Pinpoint the cell where the given text exists, returning its (X, Y) midpoint coordinate. 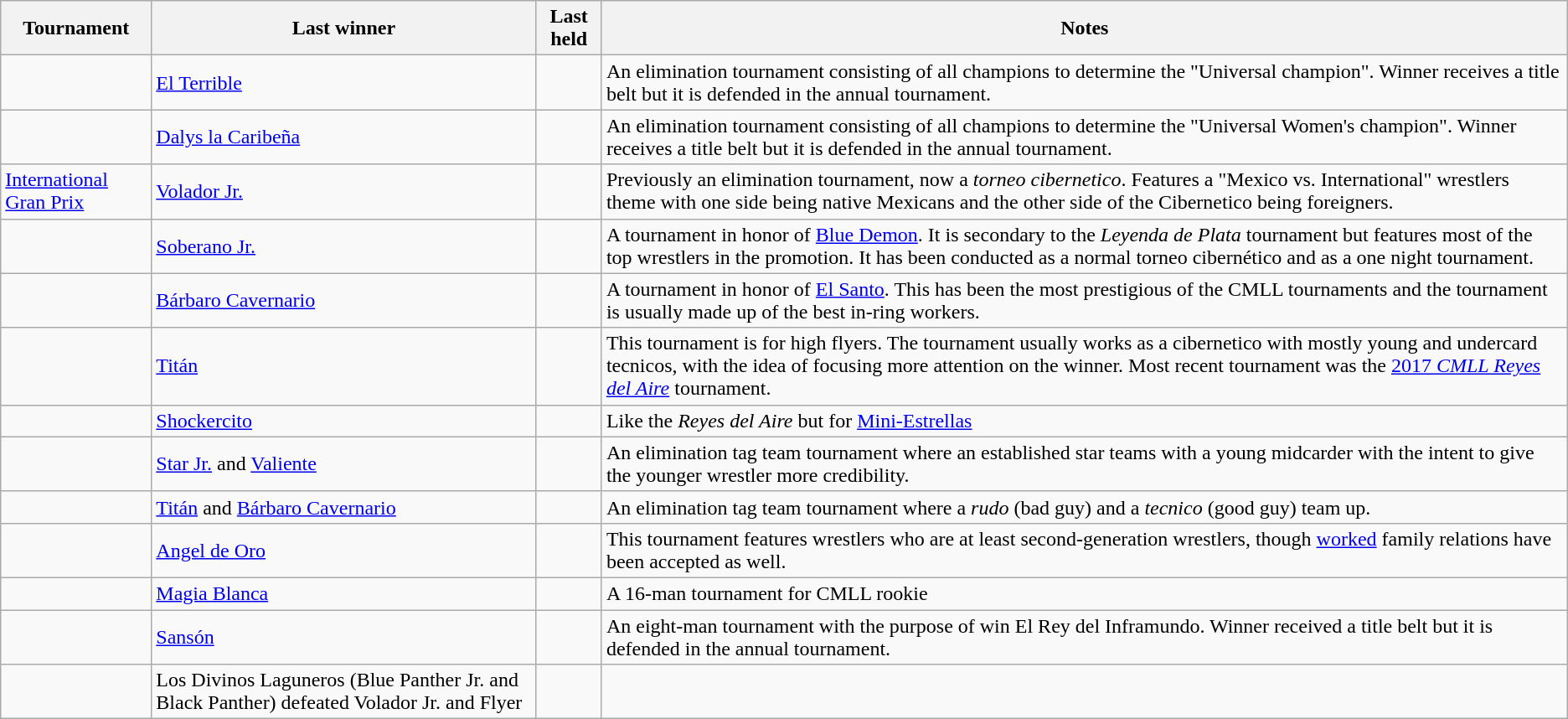
Magia Blanca (343, 593)
Titán and Bárbaro Cavernario (343, 507)
A 16-man tournament for CMLL rookie (1084, 593)
Bárbaro Cavernario (343, 300)
Los Divinos Laguneros (Blue Panther Jr. and Black Panther) defeated Volador Jr. and Flyer (343, 692)
Sansón (343, 637)
An eight-man tournament with the purpose of win El Rey del Inframundo. Winner received a title belt but it is defended in the annual tournament. (1084, 637)
Dalys la Caribeña (343, 137)
El Terrible (343, 82)
Notes (1084, 28)
Like the Reyes del Aire but for Mini-Estrellas (1084, 421)
Last held (569, 28)
Soberano Jr. (343, 246)
Shockercito (343, 421)
Volador Jr. (343, 191)
Angel de Oro (343, 550)
Tournament (76, 28)
Titán (343, 366)
Last winner (343, 28)
An elimination tag team tournament where a rudo (bad guy) and a tecnico (good guy) team up. (1084, 507)
International Gran Prix (76, 191)
Star Jr. and Valiente (343, 464)
This tournament features wrestlers who are at least second-generation wrestlers, though worked family relations have been accepted as well. (1084, 550)
